Locate the cell with the specified text and output its [x, y] center coordinate. 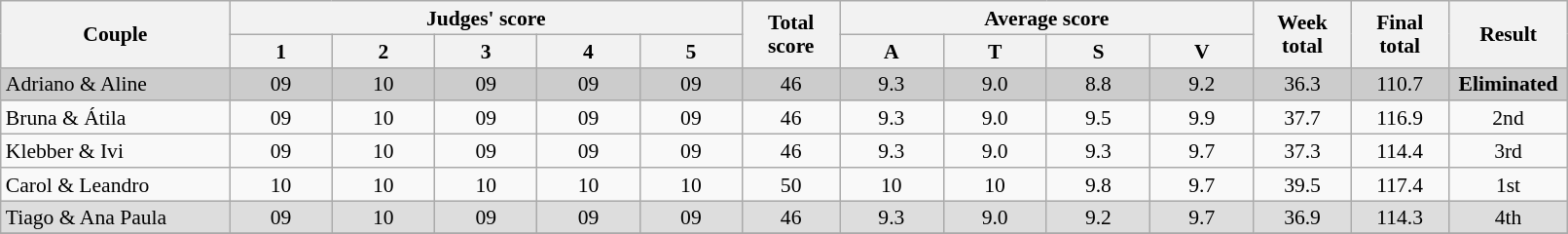
9.5 [1098, 118]
50 [791, 184]
Total score [791, 34]
5 [691, 51]
116.9 [1400, 118]
Bruna & Átila [115, 118]
117.4 [1400, 184]
8.8 [1098, 84]
Carol & Leandro [115, 184]
Eliminated [1509, 84]
A [892, 51]
37.3 [1302, 151]
Result [1509, 34]
1 [280, 51]
Final total [1400, 34]
S [1098, 51]
1st [1509, 184]
Couple [115, 34]
2nd [1509, 118]
V [1202, 51]
36.3 [1302, 84]
37.7 [1302, 118]
Klebber & Ivi [115, 151]
9.8 [1098, 184]
Average score [1047, 18]
39.5 [1302, 184]
Week total [1302, 34]
T [995, 51]
114.4 [1400, 151]
Adriano & Aline [115, 84]
110.7 [1400, 84]
Tiago & Ana Paula [115, 217]
9.9 [1202, 118]
36.9 [1302, 217]
2 [383, 51]
3rd [1509, 151]
4 [588, 51]
4th [1509, 217]
Judges' score [487, 18]
3 [487, 51]
114.3 [1400, 217]
